Determine the [x, y] coordinate at the center of the cell enclosing the given text.  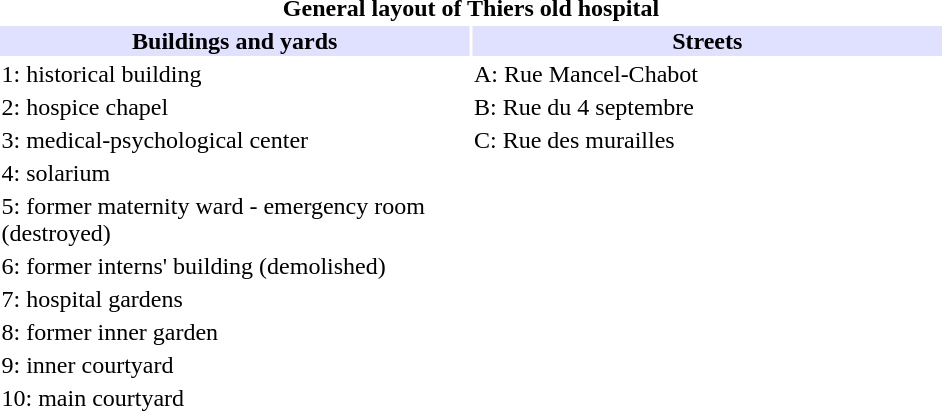
B: Rue du 4 septembre [707, 107]
Buildings and yards [235, 41]
2: hospice chapel [235, 107]
9: inner courtyard [235, 365]
C: Rue des murailles [707, 140]
6: former interns' building (demolished) [235, 266]
Streets [707, 41]
5: former maternity ward - emergency room (destroyed) [235, 220]
4: solarium [235, 173]
7: hospital gardens [235, 299]
1: historical building [235, 74]
A: Rue Mancel-Chabot [707, 74]
3: medical-psychological center [235, 140]
8: former inner garden [235, 332]
